Provide the (X, Y) coordinate of the cell's center where the given text is located.  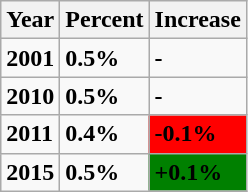
2010 (30, 96)
2015 (30, 172)
+0.1% (198, 172)
2001 (30, 58)
0.4% (104, 134)
-0.1% (198, 134)
Increase (198, 20)
Year (30, 20)
2011 (30, 134)
Percent (104, 20)
